Output the (x, y) coordinate of the center of the cell containing the given text.  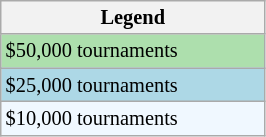
$10,000 tournaments (133, 118)
$25,000 tournaments (133, 85)
$50,000 tournaments (133, 51)
Legend (133, 17)
